Return the (x, y) coordinate for the center point of the cell that contains the specified text.  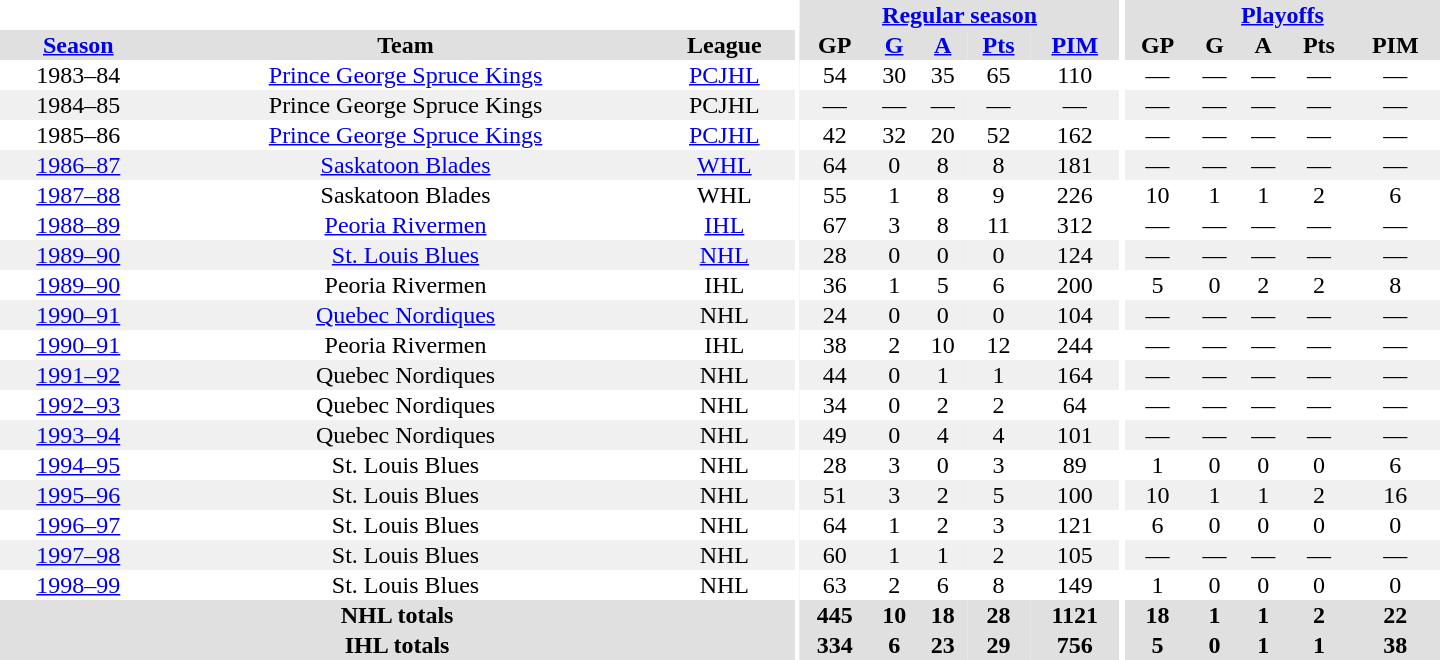
312 (1074, 225)
12 (998, 345)
1121 (1074, 615)
756 (1074, 645)
101 (1074, 435)
110 (1074, 75)
1986–87 (78, 165)
65 (998, 75)
244 (1074, 345)
NHL totals (397, 615)
1995–96 (78, 495)
44 (835, 375)
34 (835, 405)
52 (998, 135)
100 (1074, 495)
23 (942, 645)
1987–88 (78, 195)
1985–86 (78, 135)
226 (1074, 195)
445 (835, 615)
42 (835, 135)
1994–95 (78, 465)
League (724, 45)
1996–97 (78, 525)
105 (1074, 555)
51 (835, 495)
1998–99 (78, 585)
334 (835, 645)
49 (835, 435)
36 (835, 285)
67 (835, 225)
89 (1074, 465)
32 (894, 135)
1993–94 (78, 435)
11 (998, 225)
1984–85 (78, 105)
149 (1074, 585)
1992–93 (78, 405)
35 (942, 75)
124 (1074, 255)
Team (406, 45)
9 (998, 195)
63 (835, 585)
16 (1395, 495)
121 (1074, 525)
54 (835, 75)
1988–89 (78, 225)
164 (1074, 375)
20 (942, 135)
1983–84 (78, 75)
181 (1074, 165)
22 (1395, 615)
Playoffs (1282, 15)
Regular season (960, 15)
60 (835, 555)
55 (835, 195)
104 (1074, 315)
1991–92 (78, 375)
200 (1074, 285)
24 (835, 315)
162 (1074, 135)
30 (894, 75)
1997–98 (78, 555)
Season (78, 45)
IHL totals (397, 645)
29 (998, 645)
